Locate the cell with the specified text and output its (X, Y) center coordinate. 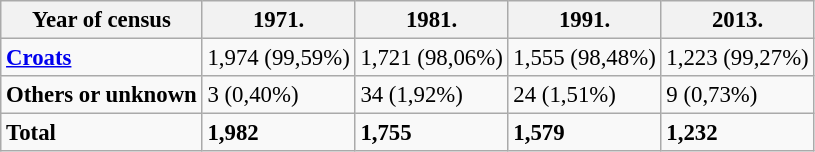
1,974 (99,59%) (278, 58)
Year of census (102, 20)
3 (0,40%) (278, 95)
1,232 (738, 133)
Croats (102, 58)
1,555 (98,48%) (584, 58)
1,755 (432, 133)
1971. (278, 20)
1,579 (584, 133)
Total (102, 133)
2013. (738, 20)
24 (1,51%) (584, 95)
1981. (432, 20)
9 (0,73%) (738, 95)
Others or unknown (102, 95)
1,721 (98,06%) (432, 58)
34 (1,92%) (432, 95)
1,982 (278, 133)
1991. (584, 20)
1,223 (99,27%) (738, 58)
